Provide the [x, y] coordinate of the cell's center where the given text is located.  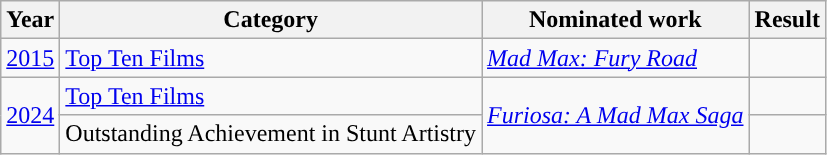
Result [787, 20]
Nominated work [616, 20]
2015 [30, 58]
Year [30, 20]
Furiosa: A Mad Max Saga [616, 115]
Outstanding Achievement in Stunt Artistry [271, 134]
2024 [30, 115]
Category [271, 20]
Mad Max: Fury Road [616, 58]
